Return [X, Y] of the center of cell containing provided text 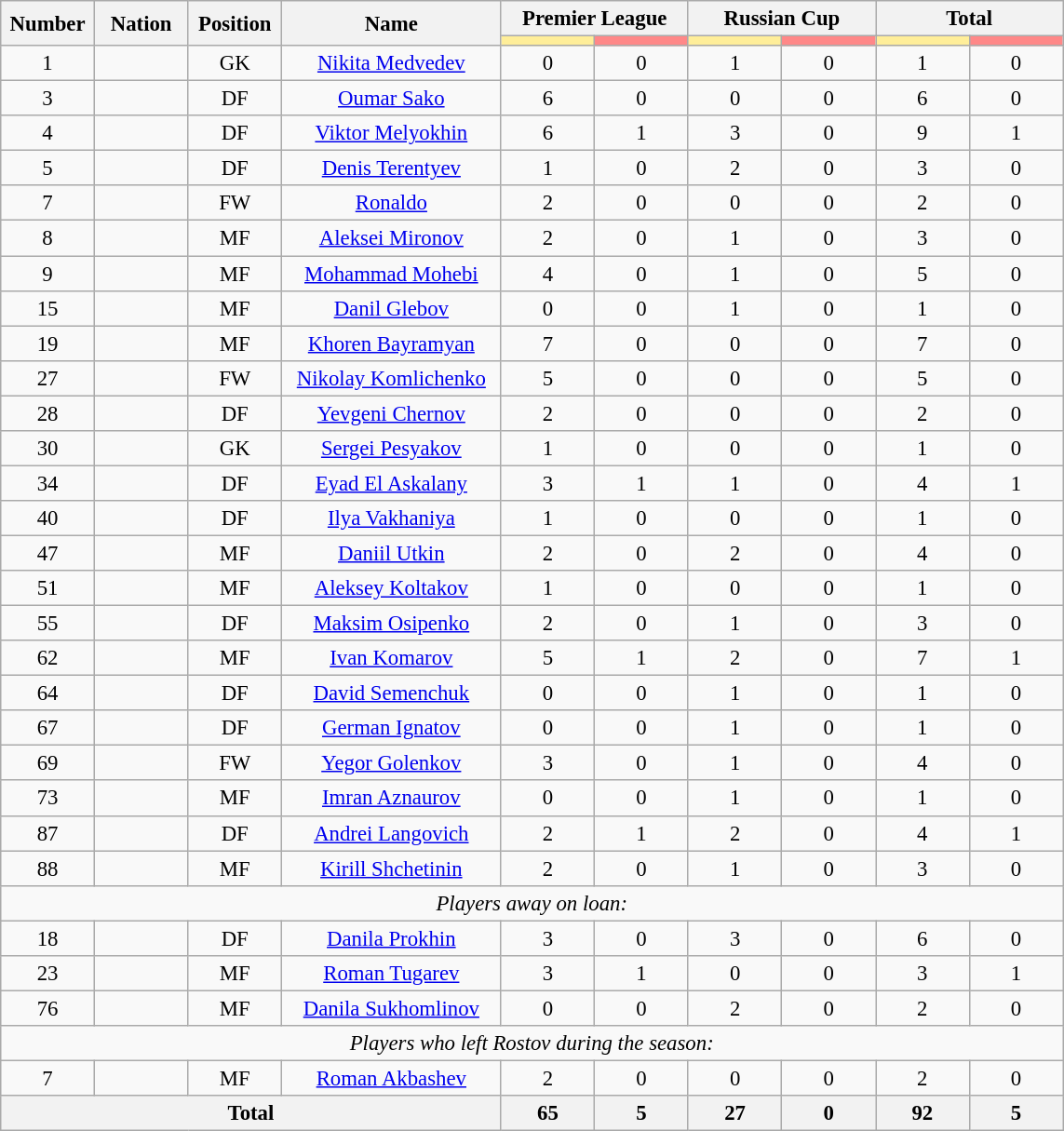
88 [48, 868]
40 [48, 518]
Roman Tugarev [392, 974]
Yevgeni Chernov [392, 413]
Maksim Osipenko [392, 624]
Imran Aznaurov [392, 799]
Denis Terentyev [392, 168]
18 [48, 938]
Oumar Sako [392, 99]
Khoren Bayramyan [392, 343]
Danila Prokhin [392, 938]
19 [48, 343]
Daniil Utkin [392, 553]
69 [48, 763]
65 [547, 1113]
Aleksey Koltakov [392, 588]
34 [48, 483]
73 [48, 799]
92 [922, 1113]
Aleksei Mironov [392, 238]
Name [392, 23]
51 [48, 588]
76 [48, 1008]
Premier League [594, 19]
Viktor Melyokhin [392, 133]
55 [48, 624]
15 [48, 308]
Kirill Shchetinin [392, 868]
Number [48, 23]
Ronaldo [392, 204]
47 [48, 553]
Roman Akbashev [392, 1078]
Yegor Golenkov [392, 763]
8 [48, 238]
Danila Sukhomlinov [392, 1008]
Mohammad Mohebi [392, 274]
62 [48, 658]
Sergei Pesyakov [392, 449]
87 [48, 833]
Andrei Langovich [392, 833]
Nikolay Komlichenko [392, 378]
Eyad El Askalany [392, 483]
David Semenchuk [392, 693]
30 [48, 449]
Russian Cup [782, 19]
23 [48, 974]
Nikita Medvedev [392, 63]
Position [235, 23]
Ilya Vakhaniya [392, 518]
28 [48, 413]
64 [48, 693]
Nation [141, 23]
Ivan Komarov [392, 658]
Players away on loan: [532, 903]
German Ignatov [392, 728]
67 [48, 728]
Players who left Rostov during the season: [532, 1043]
Danil Glebov [392, 308]
